From the cell containing the given text, extract its center point as [x, y] coordinate. 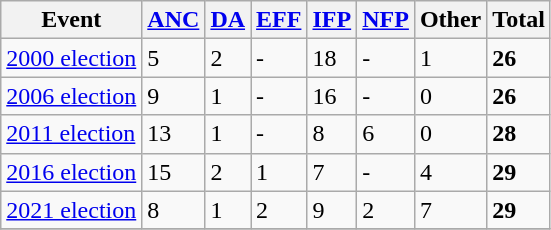
DA [228, 20]
Other [450, 20]
2011 election [72, 134]
ANC [174, 20]
Total [519, 20]
EFF [279, 20]
2021 election [72, 210]
28 [519, 134]
15 [174, 172]
13 [174, 134]
5 [174, 58]
NFP [386, 20]
4 [450, 172]
IFP [332, 20]
2000 election [72, 58]
6 [386, 134]
2006 election [72, 96]
16 [332, 96]
18 [332, 58]
2016 election [72, 172]
Event [72, 20]
